Provide the [x, y] coordinate of the cell's center where the given text is located.  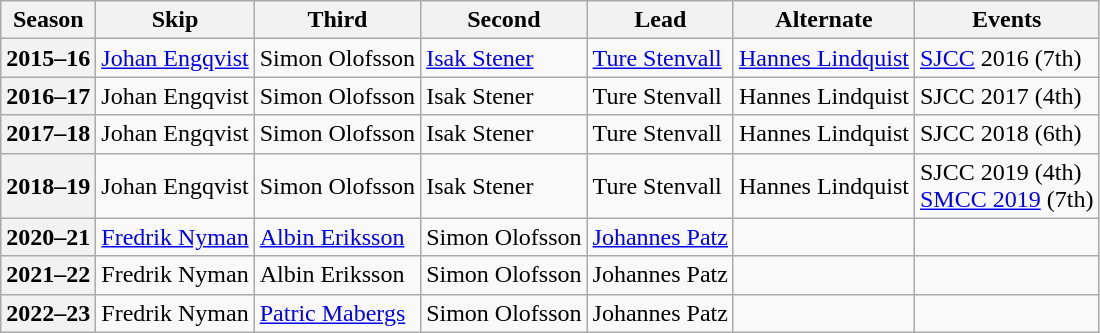
2022–23 [48, 313]
2021–22 [48, 275]
Second [504, 20]
Season [48, 20]
SJCC 2018 (6th) [1006, 134]
2015–16 [48, 58]
Patric Mabergs [337, 313]
2018–19 [48, 186]
SJCC 2016 (7th) [1006, 58]
Events [1006, 20]
SJCC 2017 (4th) [1006, 96]
Alternate [824, 20]
SJCC 2019 (4th)SMCC 2019 (7th) [1006, 186]
2020–21 [48, 237]
2016–17 [48, 96]
Lead [660, 20]
Third [337, 20]
Skip [175, 20]
2017–18 [48, 134]
